Determine the (X, Y) coordinate at the center of the cell enclosing the given text.  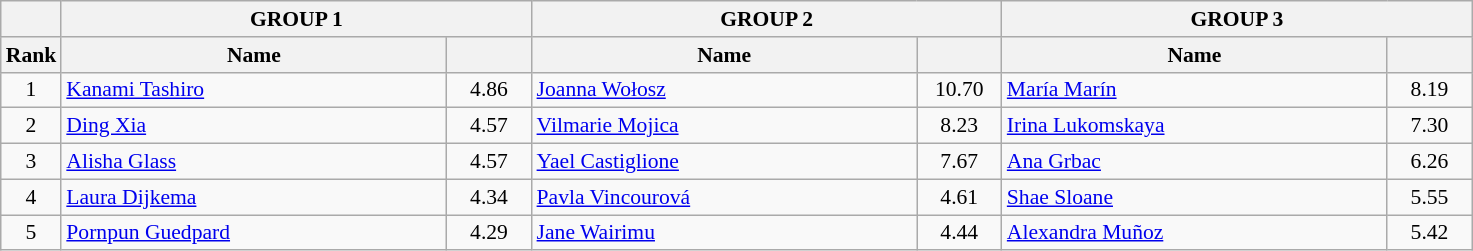
4.86 (488, 90)
5.42 (1430, 233)
2 (32, 126)
Jane Wairimu (724, 233)
3 (32, 162)
5.55 (1430, 197)
7.30 (1430, 126)
4.34 (488, 197)
10.70 (960, 90)
4.44 (960, 233)
4 (32, 197)
8.19 (1430, 90)
Irina Lukomskaya (1194, 126)
1 (32, 90)
Shae Sloane (1194, 197)
GROUP 2 (767, 19)
5 (32, 233)
Alisha Glass (254, 162)
Rank (32, 55)
María Marín (1194, 90)
7.67 (960, 162)
Laura Dijkema (254, 197)
Joanna Wołosz (724, 90)
Pavla Vincourová (724, 197)
GROUP 3 (1237, 19)
Vilmarie Mojica (724, 126)
6.26 (1430, 162)
Alexandra Muñoz (1194, 233)
Pornpun Guedpard (254, 233)
Yael Castiglione (724, 162)
8.23 (960, 126)
4.61 (960, 197)
Ana Grbac (1194, 162)
4.29 (488, 233)
GROUP 1 (296, 19)
Kanami Tashiro (254, 90)
Ding Xia (254, 126)
